Provide the [X, Y] coordinate of the cell's center where the given text is located.  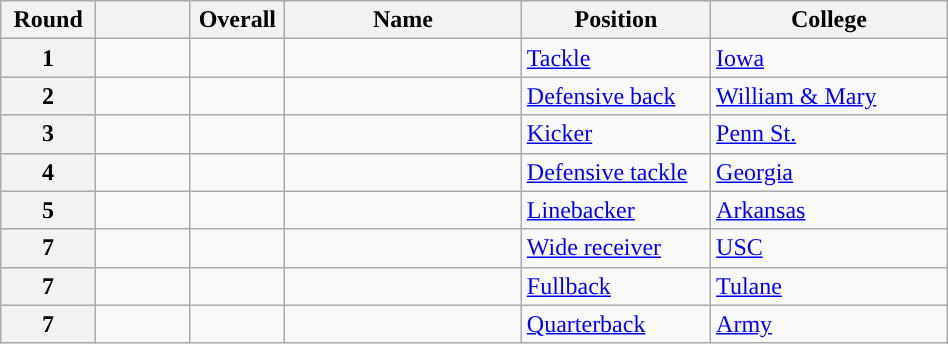
Defensive tackle [616, 172]
2 [48, 96]
Georgia [830, 172]
Arkansas [830, 210]
Iowa [830, 58]
Penn St. [830, 134]
3 [48, 134]
Fullback [616, 286]
Linebacker [616, 210]
William & Mary [830, 96]
Quarterback [616, 324]
Defensive back [616, 96]
4 [48, 172]
Round [48, 20]
USC [830, 248]
Army [830, 324]
Kicker [616, 134]
Wide receiver [616, 248]
5 [48, 210]
Name [404, 20]
1 [48, 58]
Tulane [830, 286]
Tackle [616, 58]
Overall [238, 20]
Position [616, 20]
College [830, 20]
